Scan for the cell matching the given text and deliver its [x, y] coordinate at center. 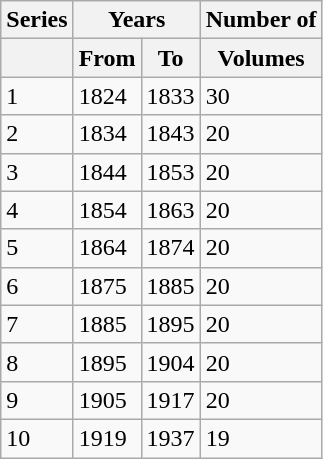
1863 [170, 210]
5 [37, 248]
30 [261, 96]
1843 [170, 134]
1875 [107, 286]
1854 [107, 210]
1824 [107, 96]
1874 [170, 248]
7 [37, 324]
6 [37, 286]
1937 [170, 438]
9 [37, 400]
1905 [107, 400]
19 [261, 438]
1904 [170, 362]
2 [37, 134]
1844 [107, 172]
Years [136, 20]
1919 [107, 438]
1853 [170, 172]
From [107, 58]
1834 [107, 134]
4 [37, 210]
1864 [107, 248]
1 [37, 96]
10 [37, 438]
1833 [170, 96]
To [170, 58]
1917 [170, 400]
Volumes [261, 58]
8 [37, 362]
Number of [261, 20]
Series [37, 20]
3 [37, 172]
